From the cell containing the given text, extract its center point as (X, Y) coordinate. 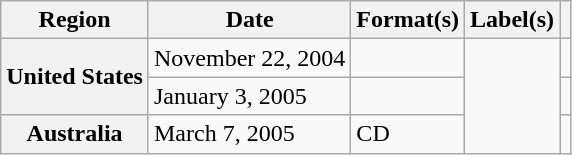
March 7, 2005 (249, 134)
November 22, 2004 (249, 58)
United States (75, 77)
CD (408, 134)
January 3, 2005 (249, 96)
Label(s) (512, 20)
Format(s) (408, 20)
Region (75, 20)
Australia (75, 134)
Date (249, 20)
